From the cell containing the given text, extract its center point as (x, y) coordinate. 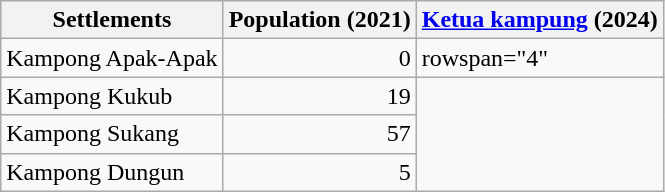
19 (320, 96)
Settlements (112, 20)
rowspan="4" (540, 58)
Kampong Kukub (112, 96)
0 (320, 58)
Ketua kampung (2024) (540, 20)
57 (320, 134)
Kampong Sukang (112, 134)
5 (320, 172)
Population (2021) (320, 20)
Kampong Apak-Apak (112, 58)
Kampong Dungun (112, 172)
